From the cell containing the given text, extract its center point as [X, Y] coordinate. 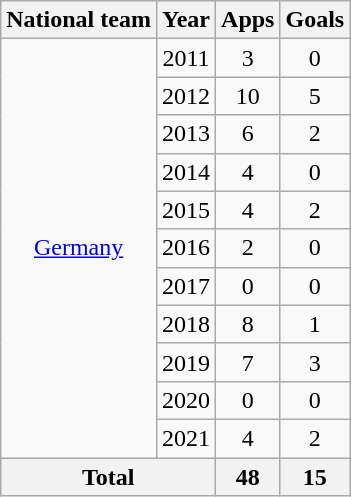
1 [315, 324]
Apps [248, 20]
2018 [186, 324]
Year [186, 20]
8 [248, 324]
Goals [315, 20]
National team [79, 20]
2014 [186, 172]
2013 [186, 134]
7 [248, 362]
2011 [186, 58]
2019 [186, 362]
5 [315, 96]
2012 [186, 96]
Germany [79, 248]
10 [248, 96]
2017 [186, 286]
2020 [186, 400]
48 [248, 477]
2016 [186, 248]
Total [108, 477]
6 [248, 134]
15 [315, 477]
2015 [186, 210]
2021 [186, 438]
